Find where the given text appears and provide that cell's center as (x, y) coordinate. 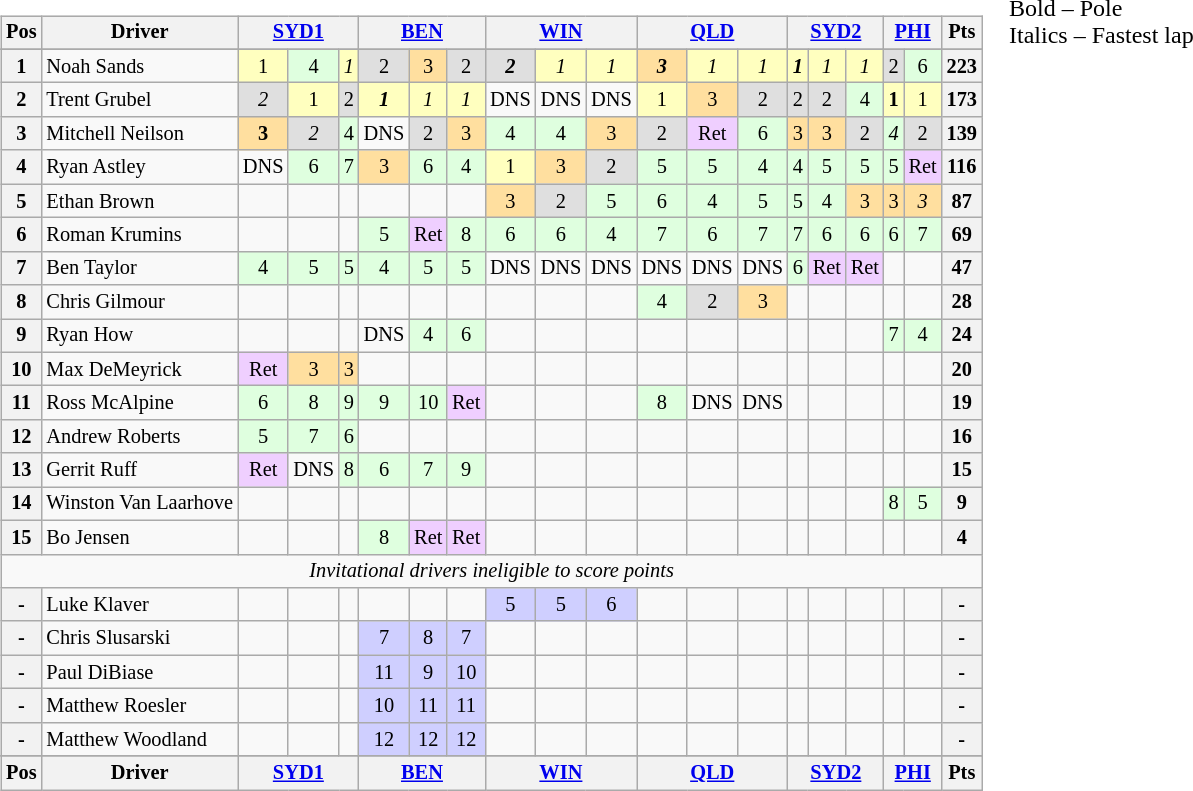
Ben Taylor (139, 268)
Ethan Brown (139, 201)
Roman Krumins (139, 235)
28 (962, 302)
Chris Gilmour (139, 302)
87 (962, 201)
Noah Sands (139, 66)
Paul DiBiase (139, 672)
139 (962, 134)
Gerrit Ruff (139, 470)
Andrew Roberts (139, 437)
Mitchell Neilson (139, 134)
Ross McAlpine (139, 403)
Winston Van Laarhove (139, 504)
24 (962, 336)
Matthew Roesler (139, 706)
Max DeMeyrick (139, 369)
173 (962, 100)
223 (962, 66)
Chris Slusarski (139, 638)
Ryan How (139, 336)
69 (962, 235)
Trent Grubel (139, 100)
13 (21, 470)
Ryan Astley (139, 167)
116 (962, 167)
47 (962, 268)
16 (962, 437)
14 (21, 504)
Invitational drivers ineligible to score points (492, 571)
Matthew Woodland (139, 739)
20 (962, 369)
Luke Klaver (139, 605)
19 (962, 403)
Bo Jensen (139, 537)
